Return the (x, y) coordinate for the center point of the cell that contains the specified text.  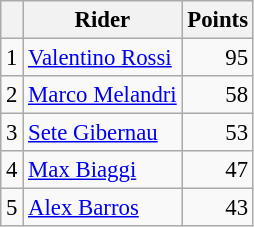
Marco Melandri (102, 95)
47 (218, 170)
58 (218, 95)
3 (12, 133)
Valentino Rossi (102, 58)
2 (12, 95)
Rider (102, 20)
53 (218, 133)
4 (12, 170)
5 (12, 208)
Max Biaggi (102, 170)
43 (218, 208)
Alex Barros (102, 208)
1 (12, 58)
Points (218, 20)
Sete Gibernau (102, 133)
95 (218, 58)
